Capture the cell that displays the provided text and extract its [x, y] central coordinate. 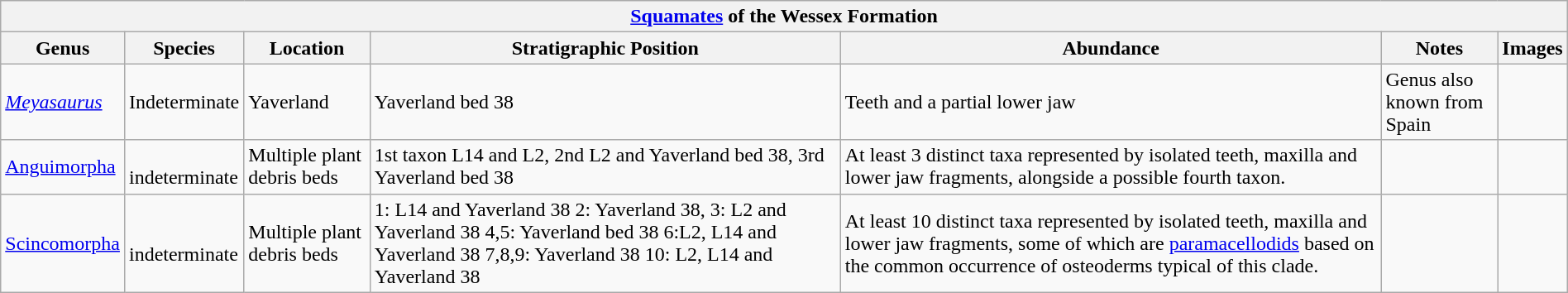
Scincomorpha [63, 243]
Yaverland bed 38 [605, 102]
Anguimorpha [63, 167]
Notes [1439, 48]
Teeth and a partial lower jaw [1111, 102]
At least 3 distinct taxa represented by isolated teeth, maxilla and lower jaw fragments, alongside a possible fourth taxon. [1111, 167]
Location [308, 48]
Genus also known from Spain [1439, 102]
Species [184, 48]
Genus [63, 48]
Yaverland [308, 102]
1st taxon L14 and L2, 2nd L2 and Yaverland bed 38, 3rd Yaverland bed 38 [605, 167]
Images [1532, 48]
Meyasaurus [63, 102]
Abundance [1111, 48]
Squamates of the Wessex Formation [784, 17]
Stratigraphic Position [605, 48]
Indeterminate [184, 102]
